Identify which cell holds the provided text, then report its (X, Y) central coordinate. 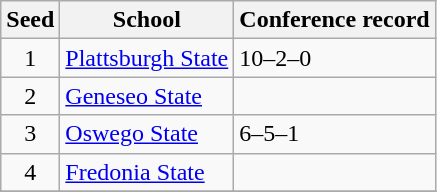
Fredonia State (147, 172)
Geneseo State (147, 96)
6–5–1 (334, 134)
2 (30, 96)
Plattsburgh State (147, 58)
4 (30, 172)
Seed (30, 20)
Conference record (334, 20)
School (147, 20)
1 (30, 58)
Oswego State (147, 134)
3 (30, 134)
10–2–0 (334, 58)
